Find where the given text appears and provide that cell's center as (x, y) coordinate. 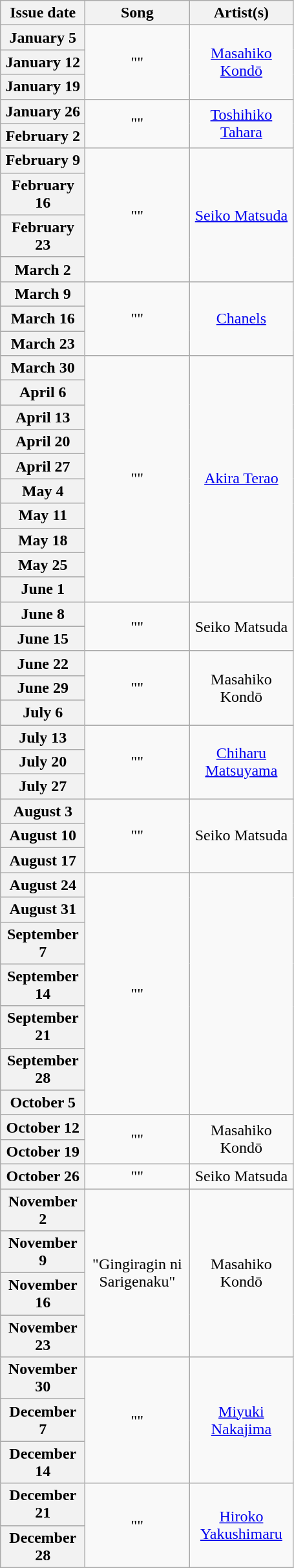
November 9 (43, 1252)
March 23 (43, 343)
June 1 (43, 589)
March 9 (43, 294)
June 22 (43, 663)
March 16 (43, 318)
May 4 (43, 491)
February 16 (43, 194)
November 16 (43, 1294)
September 28 (43, 1069)
October 19 (43, 1151)
October 12 (43, 1127)
June 15 (43, 638)
Chiharu Matsuyama (242, 761)
September 14 (43, 985)
January 12 (43, 62)
December 7 (43, 1421)
December 21 (43, 1505)
Miyuki Nakajima (242, 1421)
January 19 (43, 87)
April 6 (43, 393)
July 6 (43, 712)
February 23 (43, 235)
July 13 (43, 737)
March 2 (43, 269)
August 3 (43, 811)
Chanels (242, 318)
May 11 (43, 516)
April 13 (43, 417)
January 26 (43, 111)
August 17 (43, 860)
November 2 (43, 1210)
May 18 (43, 540)
June 29 (43, 688)
Toshihiko Tahara (242, 124)
November 30 (43, 1378)
Hiroko Yakushimaru (242, 1525)
Akira Terao (242, 479)
Song (137, 13)
Issue date (43, 13)
December 28 (43, 1546)
April 20 (43, 442)
October 26 (43, 1176)
February 2 (43, 136)
December 14 (43, 1462)
June 8 (43, 614)
April 27 (43, 466)
July 27 (43, 787)
January 5 (43, 38)
"Gingiragin ni Sarigenaku" (137, 1273)
November 23 (43, 1336)
August 10 (43, 836)
May 25 (43, 565)
Artist(s) (242, 13)
August 24 (43, 885)
March 30 (43, 368)
October 5 (43, 1102)
September 7 (43, 943)
September 21 (43, 1027)
July 20 (43, 762)
February 9 (43, 160)
August 31 (43, 909)
